From the cell containing the given text, extract its center point as (x, y) coordinate. 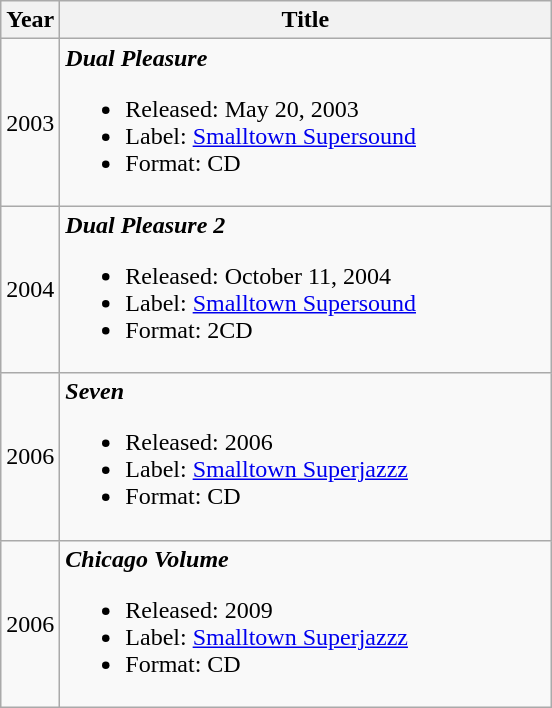
Dual Pleasure 2Released: October 11, 2004Label: Smalltown Supersound Format: 2CD (306, 290)
Title (306, 20)
2003 (30, 122)
2004 (30, 290)
Year (30, 20)
SevenReleased: 2006Label: Smalltown Superjazzz Format: CD (306, 456)
Chicago VolumeReleased: 2009Label: Smalltown Superjazzz Format: CD (306, 624)
Dual PleasureReleased: May 20, 2003Label: Smalltown Supersound Format: CD (306, 122)
